Provide the [x, y] coordinate of the cell's center where the given text is located.  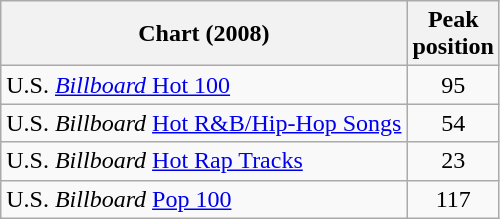
Chart (2008) [204, 34]
U.S. Billboard Hot Rap Tracks [204, 161]
95 [453, 85]
117 [453, 199]
U.S. Billboard Hot 100 [204, 85]
Peakposition [453, 34]
U.S. Billboard Hot R&B/Hip-Hop Songs [204, 123]
23 [453, 161]
54 [453, 123]
U.S. Billboard Pop 100 [204, 199]
